From the cell containing the given text, extract its center point as (x, y) coordinate. 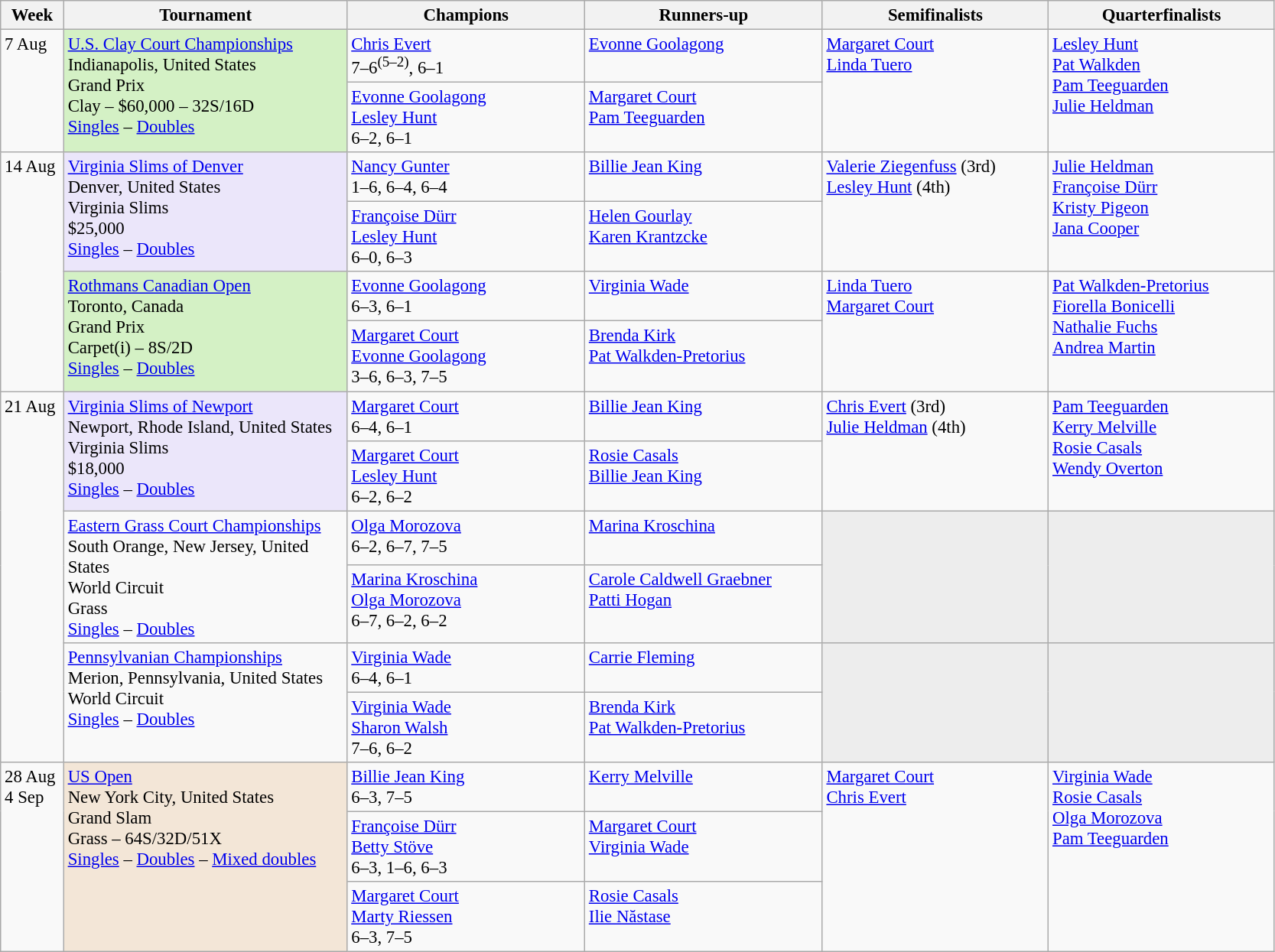
Pennsylvanian Championships Merion, Pennsylvania, United StatesWorld CircuitSingles – Doubles (205, 702)
Lesley Hunt Pat Walkden Pam Teeguarden Julie Heldman (1162, 92)
Rosie Casals Ilie Năstase (704, 917)
Virginia Wade 6–4, 6–1 (467, 667)
Carrie Fleming (704, 667)
Billie Jean King6–3, 7–5 (467, 788)
U.S. Clay Court Championships Indianapolis, United States Grand Prix Clay – $60,000 – 32S/16DSingles – Doubles (205, 92)
Virginia Wade (704, 297)
Virginia Slims of DenverDenver, United StatesVirginia Slims$25,000Singles – Doubles (205, 212)
Pat Walkden-Pretorius Fiorella Bonicelli Nathalie Fuchs Andrea Martin (1162, 332)
Margaret Court Lesley Hunt6–2, 6–2 (467, 476)
Nancy Gunter 1–6, 6–4, 6–4 (467, 177)
Pam Teeguarden Kerry Melville Rosie Casals Wendy Overton (1162, 451)
Françoise Dürr Betty Stöve 6–3, 1–6, 6–3 (467, 846)
Evonne Goolagong Lesley Hunt 6–2, 6–1 (467, 118)
Marina Kroschina Olga Morozova 6–7, 6–2, 6–2 (467, 604)
Helen Gourlay Karen Krantzcke (704, 237)
Olga Morozova 6–2, 6–7, 7–5 (467, 538)
Françoise Dürr Lesley Hunt6–0, 6–3 (467, 237)
7 Aug (32, 92)
Evonne Goolagong (704, 57)
Tournament (205, 15)
Margaret Court Chris Evert (935, 857)
Margaret Court Marty Riessen 6–3, 7–5 (467, 917)
Linda Tuero Margaret Court (935, 332)
Carole Caldwell Graebner Patti Hogan (704, 604)
Quarterfinalists (1162, 15)
Virginia Wade Rosie Casals Olga Morozova Pam Teeguarden (1162, 857)
Evonne Goolagong 6–3, 6–1 (467, 297)
Julie Heldman Françoise Dürr Kristy Pigeon Jana Cooper (1162, 212)
Margaret Court Evonne Goolagong 3–6, 6–3, 7–5 (467, 356)
Kerry Melville (704, 788)
Chris Evert (3rd) Julie Heldman (4th) (935, 451)
Chris Evert 7–6(5–2), 6–1 (467, 57)
Valerie Ziegenfuss (3rd) Lesley Hunt (4th) (935, 212)
21 Aug (32, 577)
Rothmans Canadian Open Toronto, Canada Grand PrixCarpet(i) – 8S/2D Singles – Doubles (205, 332)
Margaret Court Linda Tuero (935, 92)
Margaret Court Virginia Wade (704, 846)
Eastern Grass Court Championships South Orange, New Jersey, United States World CircuitGrassSingles – Doubles (205, 577)
Champions (467, 15)
Virginia Slims of NewportNewport, Rhode Island, United StatesVirginia Slims$18,000Singles – Doubles (205, 451)
Semifinalists (935, 15)
Margaret Court Pam Teeguarden (704, 118)
Week (32, 15)
28 Aug4 Sep (32, 857)
14 Aug (32, 271)
Runners-up (704, 15)
Margaret Court 6–4, 6–1 (467, 416)
Virginia Wade Sharon Walsh 7–6, 6–2 (467, 727)
Marina Kroschina (704, 538)
Rosie Casals Billie Jean King (704, 476)
US OpenNew York City, United StatesGrand SlamGrass – 64S/32D/51XSingles – Doubles – Mixed doubles (205, 857)
